Locate the cell with the specified text and output its [X, Y] center coordinate. 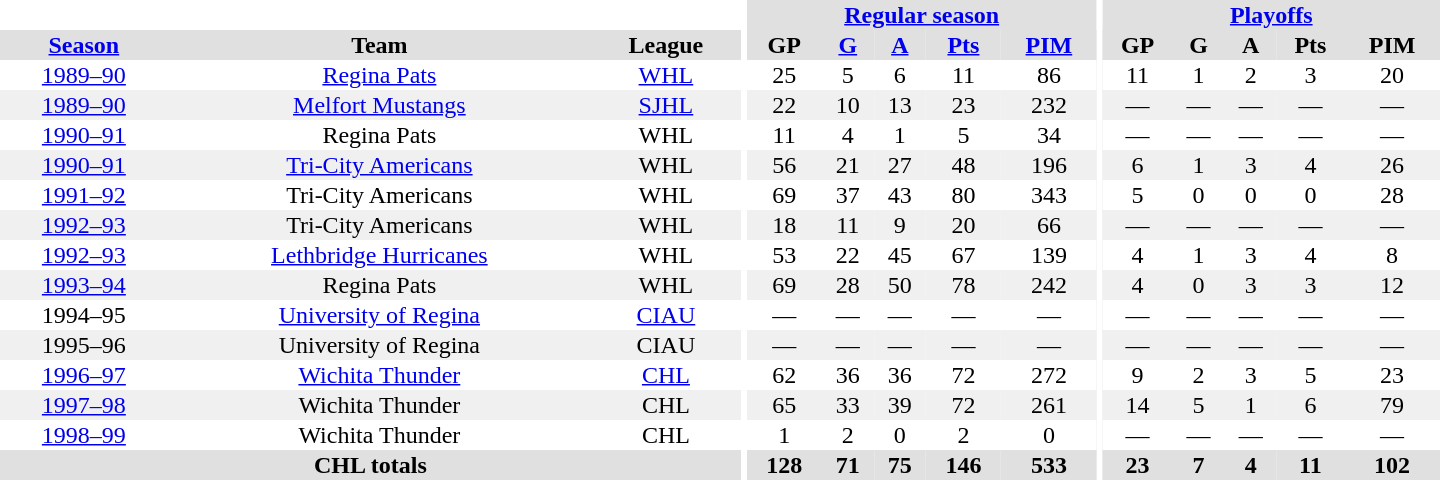
1995–96 [84, 345]
Melfort Mustangs [380, 105]
128 [784, 465]
75 [900, 465]
14 [1138, 405]
43 [900, 195]
80 [964, 195]
196 [1049, 165]
7 [1199, 465]
18 [784, 225]
56 [784, 165]
25 [784, 75]
Lethbridge Hurricanes [380, 255]
102 [1392, 465]
261 [1049, 405]
232 [1049, 105]
12 [1392, 285]
Season [84, 45]
45 [900, 255]
Regular season [922, 15]
13 [900, 105]
1994–95 [84, 315]
1991–92 [84, 195]
27 [900, 165]
48 [964, 165]
343 [1049, 195]
1996–97 [84, 375]
8 [1392, 255]
79 [1392, 405]
78 [964, 285]
242 [1049, 285]
33 [848, 405]
CHL totals [370, 465]
26 [1392, 165]
67 [964, 255]
272 [1049, 375]
1993–94 [84, 285]
Team [380, 45]
66 [1049, 225]
86 [1049, 75]
146 [964, 465]
65 [784, 405]
SJHL [666, 105]
39 [900, 405]
62 [784, 375]
37 [848, 195]
53 [784, 255]
10 [848, 105]
Playoffs [1272, 15]
50 [900, 285]
34 [1049, 135]
League [666, 45]
21 [848, 165]
533 [1049, 465]
71 [848, 465]
139 [1049, 255]
1998–99 [84, 435]
1997–98 [84, 405]
